From the cell containing the given text, extract its center point as [X, Y] coordinate. 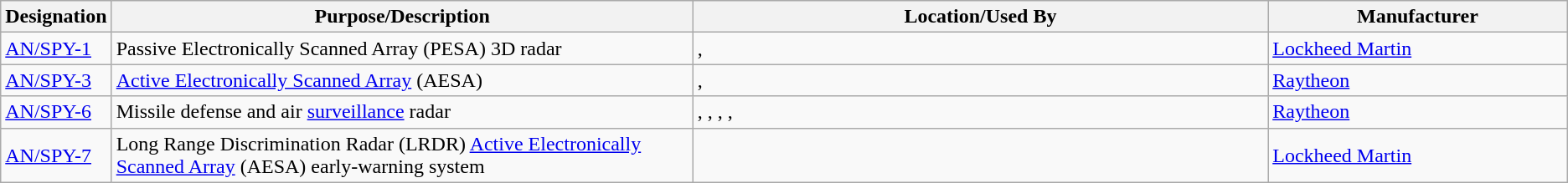
AN/SPY-3 [56, 80]
Designation [56, 17]
AN/SPY-1 [56, 48]
Purpose/Description [402, 17]
Active Electronically Scanned Array (AESA) [402, 80]
Manufacturer [1418, 17]
Long Range Discrimination Radar (LRDR) Active Electronically Scanned Array (AESA) early-warning system [402, 155]
, , , , [980, 112]
Location/Used By [980, 17]
Missile defense and air surveillance radar [402, 112]
AN/SPY-7 [56, 155]
AN/SPY-6 [56, 112]
Passive Electronically Scanned Array (PESA) 3D radar [402, 48]
